Search for the cell housing the specified text and yield its (X, Y) center coordinate. 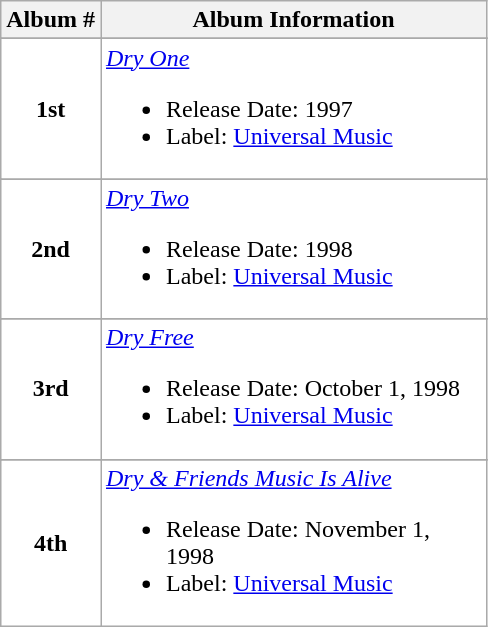
4th (51, 542)
2nd (51, 249)
Album Information (293, 20)
3rd (51, 389)
Dry & Friends Music Is AliveRelease Date: November 1, 1998Label: Universal Music (293, 542)
Dry TwoRelease Date: 1998Label: Universal Music (293, 249)
1st (51, 109)
Dry OneRelease Date: 1997Label: Universal Music (293, 109)
Dry FreeRelease Date: October 1, 1998Label: Universal Music (293, 389)
Album # (51, 20)
